Scan for the cell matching the given text and deliver its (X, Y) coordinate at center. 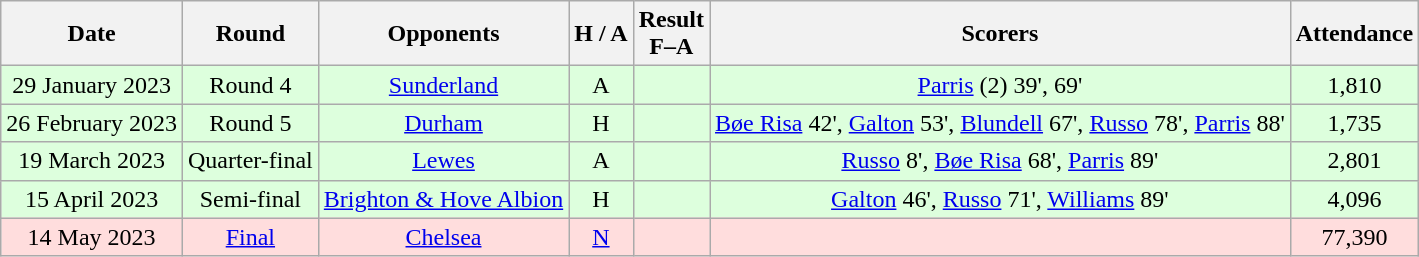
Quarter-final (250, 161)
4,096 (1354, 199)
77,390 (1354, 237)
Durham (443, 123)
Russo 8', Bøe Risa 68', Parris 89' (1000, 161)
Semi-final (250, 199)
N (601, 237)
26 February 2023 (92, 123)
Brighton & Hove Albion (443, 199)
H / A (601, 34)
Galton 46', Russo 71', Williams 89' (1000, 199)
Date (92, 34)
19 March 2023 (92, 161)
Chelsea (443, 237)
Bøe Risa 42', Galton 53', Blundell 67', Russo 78', Parris 88' (1000, 123)
Lewes (443, 161)
Round 5 (250, 123)
Opponents (443, 34)
Attendance (1354, 34)
Sunderland (443, 85)
15 April 2023 (92, 199)
1,810 (1354, 85)
ResultF–A (671, 34)
29 January 2023 (92, 85)
Round 4 (250, 85)
2,801 (1354, 161)
14 May 2023 (92, 237)
1,735 (1354, 123)
Scorers (1000, 34)
Round (250, 34)
Parris (2) 39', 69' (1000, 85)
Final (250, 237)
